Search for the cell housing the specified text and yield its (x, y) center coordinate. 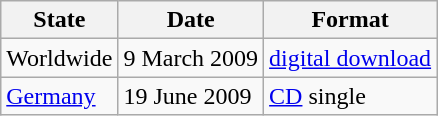
Format (350, 20)
19 June 2009 (191, 96)
digital download (350, 58)
CD single (350, 96)
State (60, 20)
9 March 2009 (191, 58)
Germany (60, 96)
Date (191, 20)
Worldwide (60, 58)
